Extract the (X, Y) coordinate from the center of the cell holding the provided text.  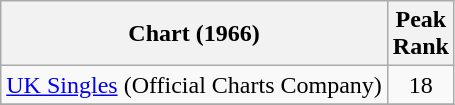
UK Singles (Official Charts Company) (194, 85)
Chart (1966) (194, 34)
PeakRank (420, 34)
18 (420, 85)
